Provide the [x, y] coordinate of the cell's center where the given text is located.  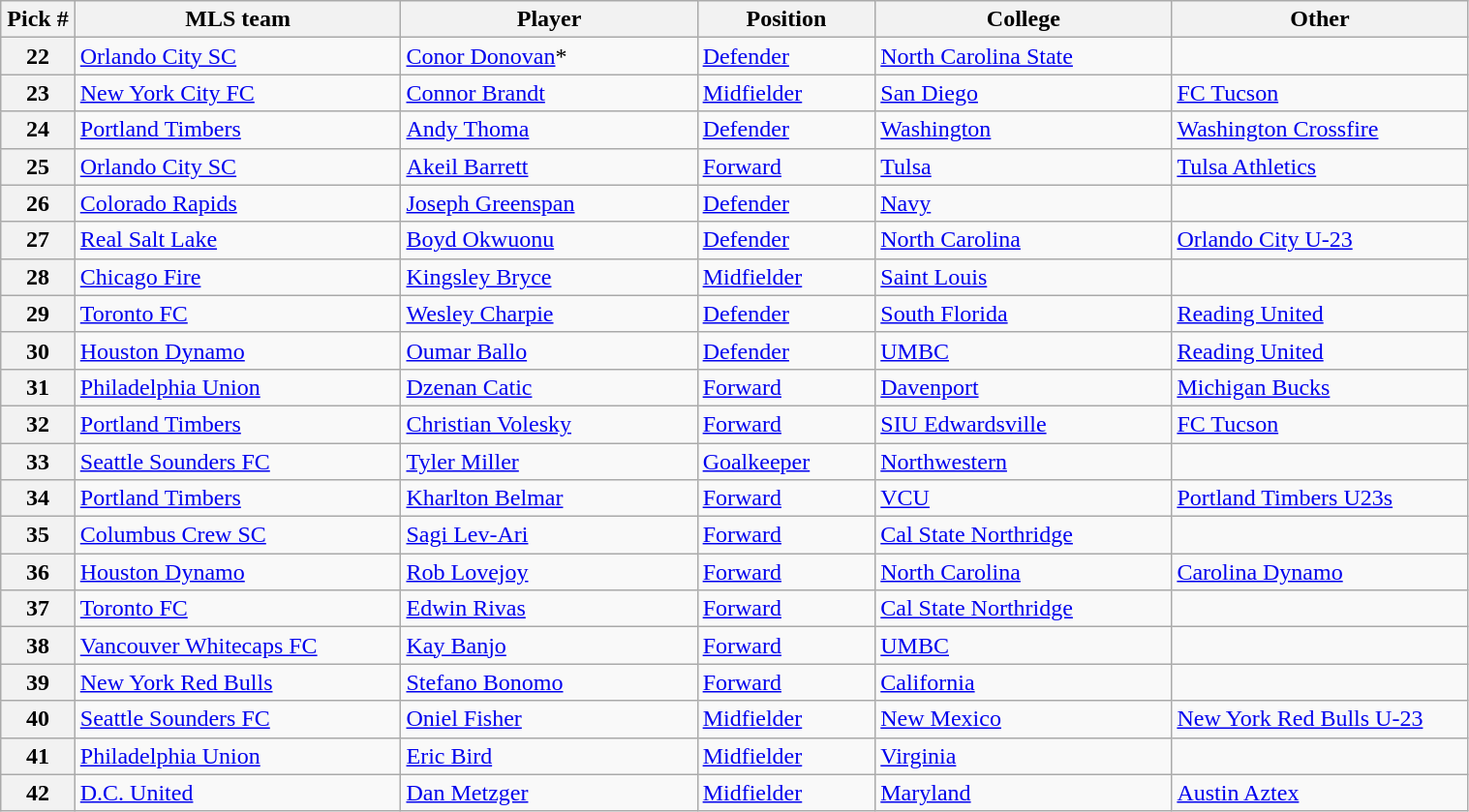
Boyd Okwuonu [549, 240]
26 [38, 203]
South Florida [1024, 314]
New York City FC [238, 93]
38 [38, 646]
23 [38, 93]
VCU [1024, 498]
Rob Lovejoy [549, 572]
42 [38, 793]
Kay Banjo [549, 646]
Davenport [1024, 387]
Edwin Rivas [549, 609]
Wesley Charpie [549, 314]
33 [38, 462]
Navy [1024, 203]
Andy Thoma [549, 130]
Connor Brandt [549, 93]
40 [38, 719]
Carolina Dynamo [1320, 572]
39 [38, 682]
Oniel Fisher [549, 719]
Dan Metzger [549, 793]
22 [38, 56]
Maryland [1024, 793]
Tulsa Athletics [1320, 166]
D.C. United [238, 793]
SIU Edwardsville [1024, 424]
35 [38, 535]
Vancouver Whitecaps FC [238, 646]
37 [38, 609]
Other [1320, 19]
Akeil Barrett [549, 166]
Oumar Ballo [549, 350]
MLS team [238, 19]
Conor Donovan* [549, 56]
College [1024, 19]
36 [38, 572]
California [1024, 682]
Kingsley Bryce [549, 277]
North Carolina State [1024, 56]
Colorado Rapids [238, 203]
Orlando City U-23 [1320, 240]
Goalkeeper [786, 462]
Northwestern [1024, 462]
30 [38, 350]
Tulsa [1024, 166]
Tyler Miller [549, 462]
41 [38, 756]
Real Salt Lake [238, 240]
Pick # [38, 19]
32 [38, 424]
Player [549, 19]
Chicago Fire [238, 277]
Saint Louis [1024, 277]
New Mexico [1024, 719]
Dzenan Catic [549, 387]
27 [38, 240]
Washington [1024, 130]
Washington Crossfire [1320, 130]
28 [38, 277]
Portland Timbers U23s [1320, 498]
Columbus Crew SC [238, 535]
Stefano Bonomo [549, 682]
Michigan Bucks [1320, 387]
25 [38, 166]
34 [38, 498]
Joseph Greenspan [549, 203]
San Diego [1024, 93]
Kharlton Belmar [549, 498]
Sagi Lev-Ari [549, 535]
New York Red Bulls U-23 [1320, 719]
31 [38, 387]
Eric Bird [549, 756]
Position [786, 19]
29 [38, 314]
Christian Volesky [549, 424]
Austin Aztex [1320, 793]
New York Red Bulls [238, 682]
Virginia [1024, 756]
24 [38, 130]
